Search for the cell housing the specified text and yield its (x, y) center coordinate. 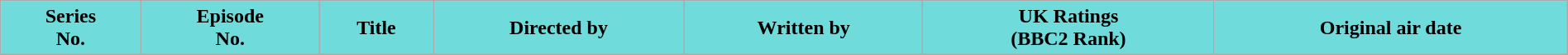
Title (375, 28)
Written by (804, 28)
SeriesNo. (71, 28)
UK Ratings(BBC2 Rank) (1068, 28)
Directed by (559, 28)
EpisodeNo. (230, 28)
Original air date (1391, 28)
